Detect which cell encompasses the target text, then output its (X, Y) center coordinate. 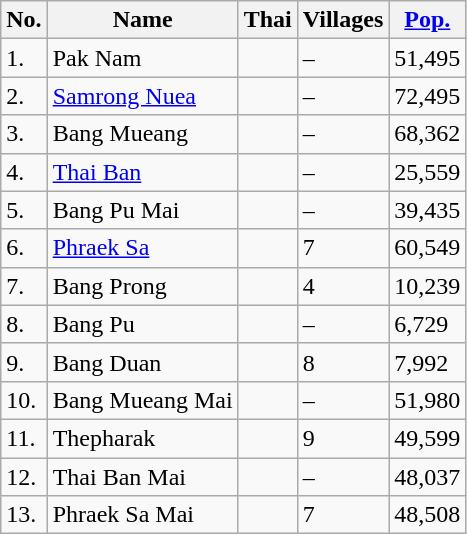
Bang Mueang (142, 134)
Phraek Sa (142, 248)
7. (24, 286)
Thai Ban Mai (142, 477)
10,239 (428, 286)
Bang Duan (142, 362)
3. (24, 134)
48,037 (428, 477)
8. (24, 324)
4 (343, 286)
Thai (268, 20)
5. (24, 210)
48,508 (428, 515)
Bang Mueang Mai (142, 400)
11. (24, 438)
12. (24, 477)
Bang Pu (142, 324)
49,599 (428, 438)
No. (24, 20)
4. (24, 172)
10. (24, 400)
9. (24, 362)
Pop. (428, 20)
13. (24, 515)
25,559 (428, 172)
Thepharak (142, 438)
Thai Ban (142, 172)
68,362 (428, 134)
9 (343, 438)
Pak Nam (142, 58)
2. (24, 96)
Phraek Sa Mai (142, 515)
39,435 (428, 210)
51,495 (428, 58)
Name (142, 20)
72,495 (428, 96)
Villages (343, 20)
Bang Prong (142, 286)
51,980 (428, 400)
Samrong Nuea (142, 96)
6. (24, 248)
7,992 (428, 362)
6,729 (428, 324)
60,549 (428, 248)
Bang Pu Mai (142, 210)
8 (343, 362)
1. (24, 58)
